Pinpoint the cell where the given text exists, returning its [X, Y] midpoint coordinate. 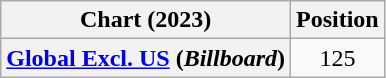
Chart (2023) [146, 20]
Position [338, 20]
Global Excl. US (Billboard) [146, 58]
125 [338, 58]
